Return [X, Y] of the center of cell containing provided text 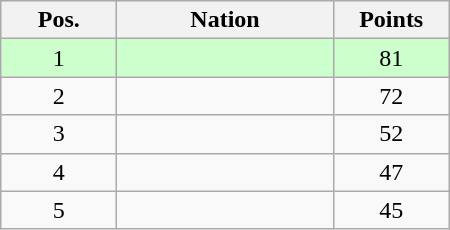
4 [59, 172]
72 [391, 96]
52 [391, 134]
Points [391, 20]
Nation [225, 20]
5 [59, 210]
2 [59, 96]
47 [391, 172]
45 [391, 210]
3 [59, 134]
1 [59, 58]
Pos. [59, 20]
81 [391, 58]
